Scan for the cell matching the given text and deliver its (x, y) coordinate at center. 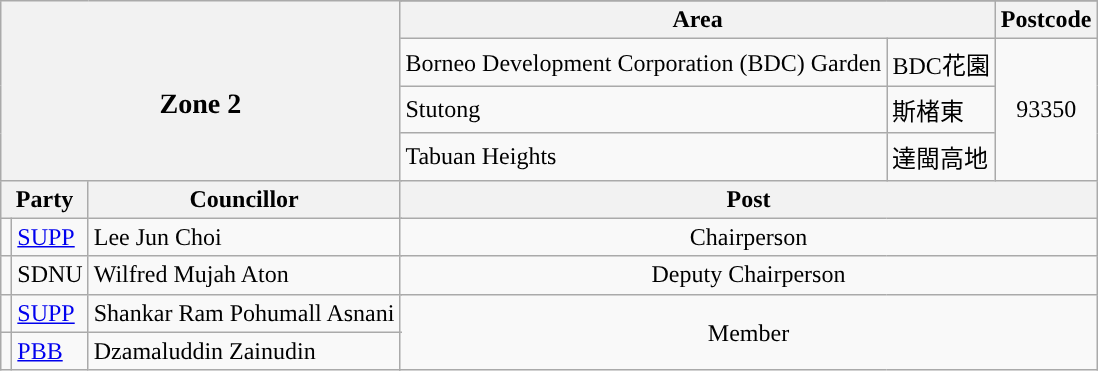
Councillor (244, 199)
Lee Jun Choi (244, 237)
Stutong (644, 110)
達閩高地 (941, 156)
Wilfred Mujah Aton (244, 275)
Borneo Development Corporation (BDC) Garden (644, 62)
Zone 2 (200, 90)
斯楮東 (941, 110)
Member (748, 332)
Post (748, 199)
Shankar Ram Pohumall Asnani (244, 313)
93350 (1046, 110)
Tabuan Heights (644, 156)
Area (698, 20)
PBB (50, 351)
Dzamaluddin Zainudin (244, 351)
Deputy Chairperson (748, 275)
SDNU (50, 275)
Chairperson (748, 237)
BDC花園 (941, 62)
Postcode (1046, 20)
Party (44, 199)
